Detect which cell encompasses the target text, then output its (X, Y) center coordinate. 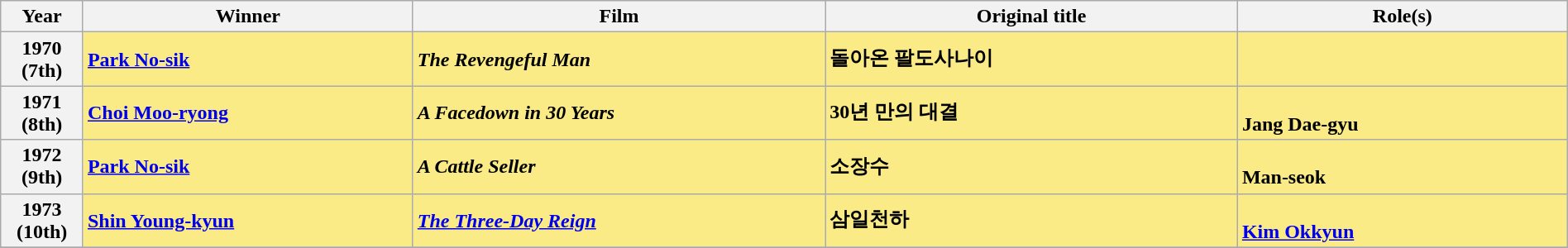
The Three-Day Reign (619, 220)
Role(s) (1403, 17)
30년 만의 대결 (1032, 112)
A Cattle Seller (619, 167)
삼일천하 (1032, 220)
Year (42, 17)
Original title (1032, 17)
소장수 (1032, 167)
Choi Moo-ryong (248, 112)
Winner (248, 17)
The Revengeful Man (619, 60)
Jang Dae-gyu (1403, 112)
Man-seok (1403, 167)
1973(10th) (42, 220)
1972(9th) (42, 167)
Shin Young-kyun (248, 220)
A Facedown in 30 Years (619, 112)
Film (619, 17)
1971(8th) (42, 112)
돌아온 팔도사나이 (1032, 60)
Kim Okkyun (1403, 220)
1970(7th) (42, 60)
